Pinpoint the cell where the given text exists, returning its (X, Y) midpoint coordinate. 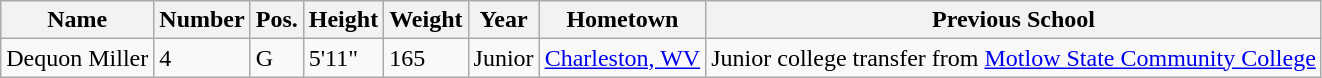
Charleston, WV (622, 58)
Junior (504, 58)
Dequon Miller (78, 58)
Height (343, 20)
Number (202, 20)
Year (504, 20)
5'11" (343, 58)
Junior college transfer from Motlow State Community College (1014, 58)
G (276, 58)
Hometown (622, 20)
Pos. (276, 20)
4 (202, 58)
Name (78, 20)
Previous School (1014, 20)
165 (426, 58)
Weight (426, 20)
